Detect which cell encompasses the target text, then output its [X, Y] center coordinate. 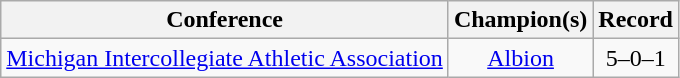
Conference [225, 20]
Albion [520, 58]
Champion(s) [520, 20]
Michigan Intercollegiate Athletic Association [225, 58]
5–0–1 [636, 58]
Record [636, 20]
